From the cell containing the given text, extract its center point as (x, y) coordinate. 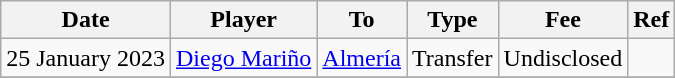
25 January 2023 (86, 58)
Type (453, 20)
Ref (652, 20)
Date (86, 20)
Transfer (453, 58)
To (362, 20)
Diego Mariño (243, 58)
Almería (362, 58)
Undisclosed (563, 58)
Fee (563, 20)
Player (243, 20)
